Locate the cell with the specified text and output its (X, Y) center coordinate. 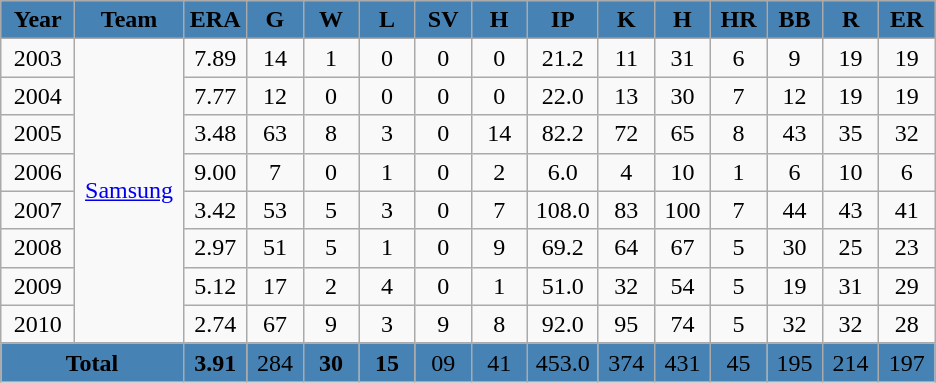
100 (682, 210)
13 (626, 96)
29 (907, 286)
214 (851, 362)
G (275, 20)
9.00 (215, 172)
453.0 (562, 362)
2.97 (215, 248)
28 (907, 324)
35 (851, 134)
17 (275, 286)
92.0 (562, 324)
2009 (38, 286)
69.2 (562, 248)
45 (738, 362)
25 (851, 248)
3.91 (215, 362)
2003 (38, 58)
2006 (38, 172)
2007 (38, 210)
W (331, 20)
2005 (38, 134)
64 (626, 248)
K (626, 20)
L (387, 20)
74 (682, 324)
51.0 (562, 286)
Total (92, 362)
Samsung (130, 191)
BB (794, 20)
2004 (38, 96)
53 (275, 210)
2010 (38, 324)
374 (626, 362)
22.0 (562, 96)
2008 (38, 248)
431 (682, 362)
2.74 (215, 324)
82.2 (562, 134)
108.0 (562, 210)
284 (275, 362)
ERA (215, 20)
11 (626, 58)
21.2 (562, 58)
65 (682, 134)
44 (794, 210)
SV (443, 20)
7.77 (215, 96)
Team (130, 20)
Year (38, 20)
6.0 (562, 172)
72 (626, 134)
3.48 (215, 134)
95 (626, 324)
ER (907, 20)
83 (626, 210)
HR (738, 20)
R (851, 20)
5.12 (215, 286)
195 (794, 362)
23 (907, 248)
54 (682, 286)
09 (443, 362)
197 (907, 362)
IP (562, 20)
51 (275, 248)
3.42 (215, 210)
63 (275, 134)
7.89 (215, 58)
15 (387, 362)
